Identify which cell holds the provided text, then report its (x, y) central coordinate. 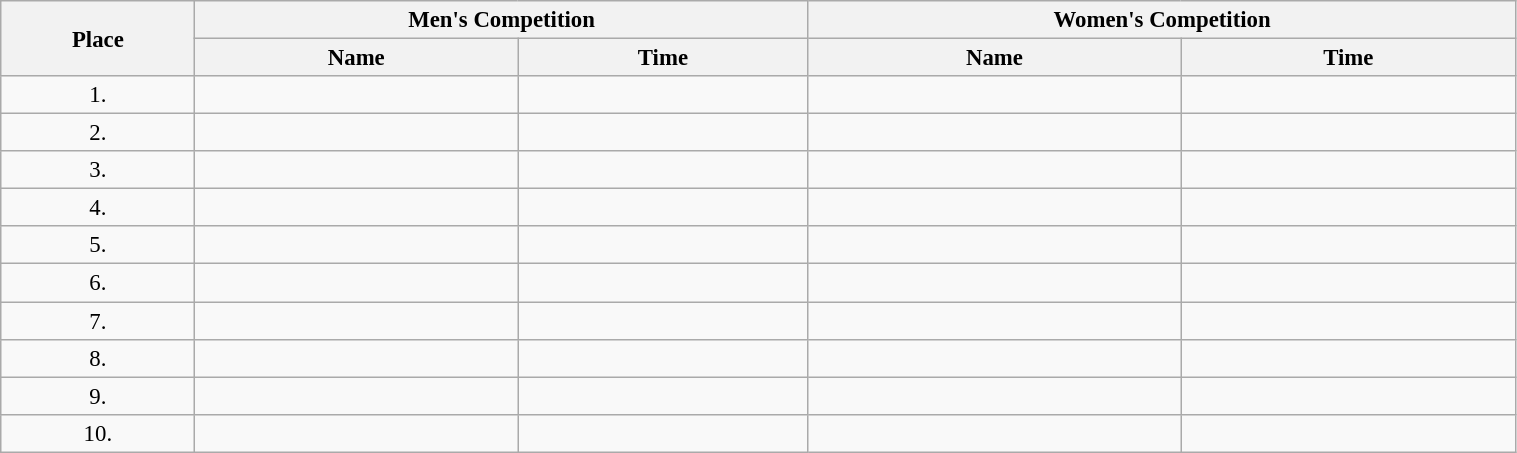
Men's Competition (502, 20)
Women's Competition (1162, 20)
1. (98, 95)
3. (98, 170)
Place (98, 38)
7. (98, 321)
8. (98, 358)
6. (98, 283)
2. (98, 133)
10. (98, 433)
9. (98, 396)
4. (98, 208)
5. (98, 245)
